Determine the (X, Y) coordinate at the center of the cell enclosing the given text.  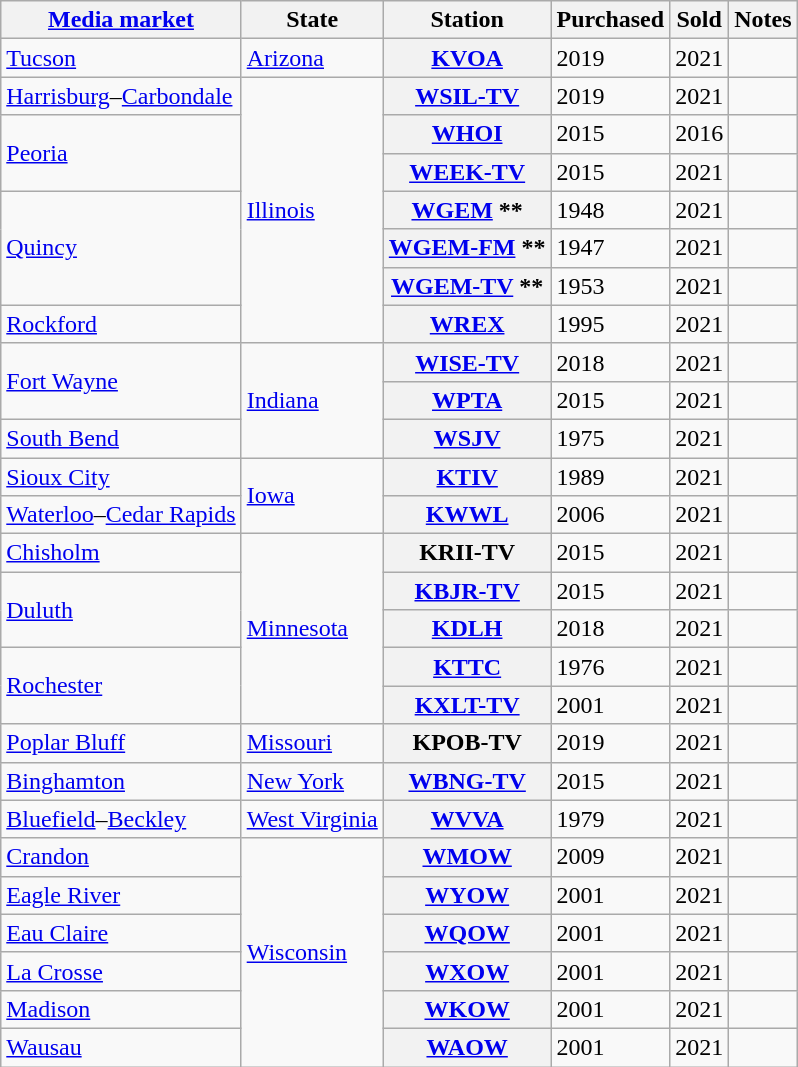
Madison (121, 1009)
Tucson (121, 58)
Media market (121, 20)
Bluefield–Beckley (121, 819)
WYOW (467, 895)
WKOW (467, 1009)
Crandon (121, 857)
Iowa (312, 496)
Duluth (121, 610)
Eau Claire (121, 933)
Wausau (121, 1047)
2006 (610, 515)
KBJR-TV (467, 591)
Quincy (121, 248)
Minnesota (312, 629)
KDLH (467, 629)
KPOB-TV (467, 743)
WXOW (467, 971)
WAOW (467, 1047)
KVOA (467, 58)
1948 (610, 210)
La Crosse (121, 971)
Rockford (121, 324)
Binghamton (121, 781)
Eagle River (121, 895)
WBNG-TV (467, 781)
Wisconsin (312, 952)
Notes (763, 20)
Rochester (121, 686)
Indiana (312, 400)
1947 (610, 248)
Sioux City (121, 477)
WSJV (467, 438)
WVVA (467, 819)
WGEM-TV ** (467, 286)
Station (467, 20)
KWWL (467, 515)
1995 (610, 324)
KXLT-TV (467, 705)
Harrisburg–Carbondale (121, 96)
1976 (610, 667)
2009 (610, 857)
WGEM-FM ** (467, 248)
Chisholm (121, 553)
Sold (700, 20)
KTTC (467, 667)
South Bend (121, 438)
KRII-TV (467, 553)
Fort Wayne (121, 381)
WGEM ** (467, 210)
WHOI (467, 134)
Illinois (312, 210)
WMOW (467, 857)
1979 (610, 819)
WISE-TV (467, 362)
WREX (467, 324)
WPTA (467, 400)
Missouri (312, 743)
Peoria (121, 153)
State (312, 20)
Poplar Bluff (121, 743)
KTIV (467, 477)
Waterloo–Cedar Rapids (121, 515)
Arizona (312, 58)
1953 (610, 286)
Purchased (610, 20)
WEEK-TV (467, 172)
WQOW (467, 933)
1989 (610, 477)
West Virginia (312, 819)
2016 (700, 134)
WSIL-TV (467, 96)
New York (312, 781)
1975 (610, 438)
